Search for the cell housing the specified text and yield its (X, Y) center coordinate. 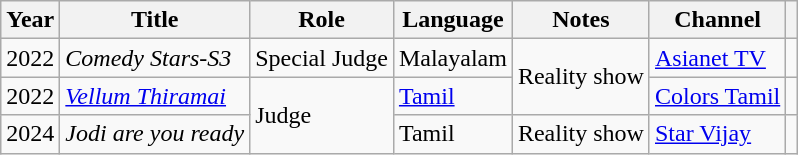
Judge (322, 115)
Notes (580, 20)
Vellum Thiramai (155, 96)
Year (30, 20)
Title (155, 20)
Colors Tamil (717, 96)
Comedy Stars-S3 (155, 58)
Jodi are you ready (155, 134)
Channel (717, 20)
2024 (30, 134)
Special Judge (322, 58)
Asianet TV (717, 58)
Star Vijay (717, 134)
Language (452, 20)
Role (322, 20)
Malayalam (452, 58)
